For the text-containing cell, return its midpoint in (X, Y) coordinate format. 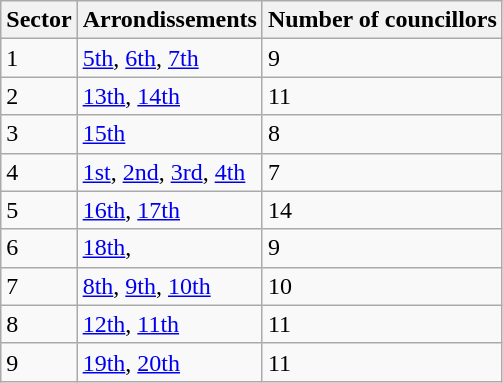
4 (39, 172)
5th, 6th, 7th (170, 58)
3 (39, 134)
6 (39, 248)
10 (382, 286)
12th, 11th (170, 324)
Sector (39, 20)
15th (170, 134)
16th, 17th (170, 210)
19th, 20th (170, 362)
14 (382, 210)
2 (39, 96)
5 (39, 210)
Arrondissements (170, 20)
18th, (170, 248)
13th, 14th (170, 96)
1st, 2nd, 3rd, 4th (170, 172)
8th, 9th, 10th (170, 286)
1 (39, 58)
Number of councillors (382, 20)
